Detect which cell encompasses the target text, then output its (x, y) center coordinate. 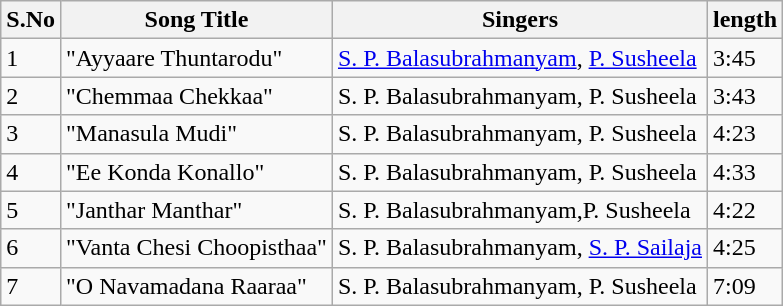
S. P. Balasubrahmanyam,P. Susheela (520, 210)
7 (31, 286)
2 (31, 96)
4:25 (746, 248)
S. P. Balasubrahmanyam, S. P. Sailaja (520, 248)
4:33 (746, 172)
6 (31, 248)
Singers (520, 20)
5 (31, 210)
S.No (31, 20)
"Chemmaa Chekkaa" (196, 96)
"Ayyaare Thuntarodu" (196, 58)
"O Navamadana Raaraa" (196, 286)
4:23 (746, 134)
"Ee Konda Konallo" (196, 172)
3:45 (746, 58)
4 (31, 172)
3:43 (746, 96)
4:22 (746, 210)
"Vanta Chesi Choopisthaa" (196, 248)
1 (31, 58)
Song Title (196, 20)
length (746, 20)
3 (31, 134)
7:09 (746, 286)
"Janthar Manthar" (196, 210)
"Manasula Mudi" (196, 134)
